Capture the cell that displays the provided text and extract its [x, y] central coordinate. 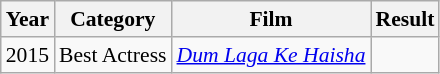
2015 [28, 55]
Film [270, 19]
Dum Laga Ke Haisha [270, 55]
Year [28, 19]
Best Actress [112, 55]
Category [112, 19]
Result [406, 19]
